From the cell containing the given text, extract its center point as (X, Y) coordinate. 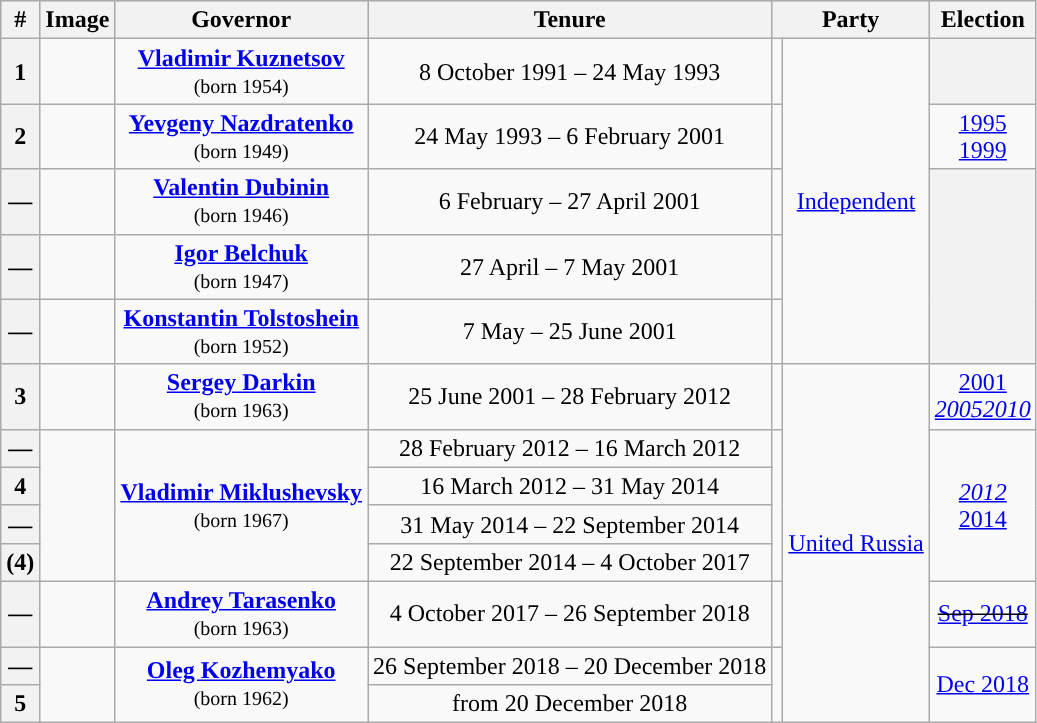
Vladimir Miklushevsky(born 1967) (242, 505)
Oleg Kozhemyako(born 1962) (242, 684)
Sergey Darkin(born 1963) (242, 396)
Election (982, 20)
8 October 1991 – 24 May 1993 (570, 72)
4 October 2017 – 26 September 2018 (570, 614)
United Russia (856, 543)
26 September 2018 – 20 December 2018 (570, 665)
Konstantin Tolstoshein(born 1952) (242, 332)
Sep 2018 (982, 614)
Tenure (570, 20)
16 March 2012 – 31 May 2014 (570, 486)
4 (20, 486)
from 20 December 2018 (570, 704)
6 February – 27 April 2001 (570, 202)
28 February 2012 – 16 March 2012 (570, 448)
Independent (856, 202)
5 (20, 704)
Governor (242, 20)
27 April – 7 May 2001 (570, 266)
25 June 2001 – 28 February 2012 (570, 396)
Valentin Dubinin(born 1946) (242, 202)
Andrey Tarasenko(born 1963) (242, 614)
22 September 2014 – 4 October 2017 (570, 562)
Image (78, 20)
3 (20, 396)
Party (850, 20)
20122014 (982, 505)
31 May 2014 – 22 September 2014 (570, 524)
# (20, 20)
19951999 (982, 136)
Igor Belchuk(born 1947) (242, 266)
Yevgeny Nazdratenko(born 1949) (242, 136)
24 May 1993 – 6 February 2001 (570, 136)
7 May – 25 June 2001 (570, 332)
2 (20, 136)
1 (20, 72)
200120052010 (982, 396)
(4) (20, 562)
Dec 2018 (982, 684)
Vladimir Kuznetsov(born 1954) (242, 72)
